Return [x, y] of the center of cell containing provided text 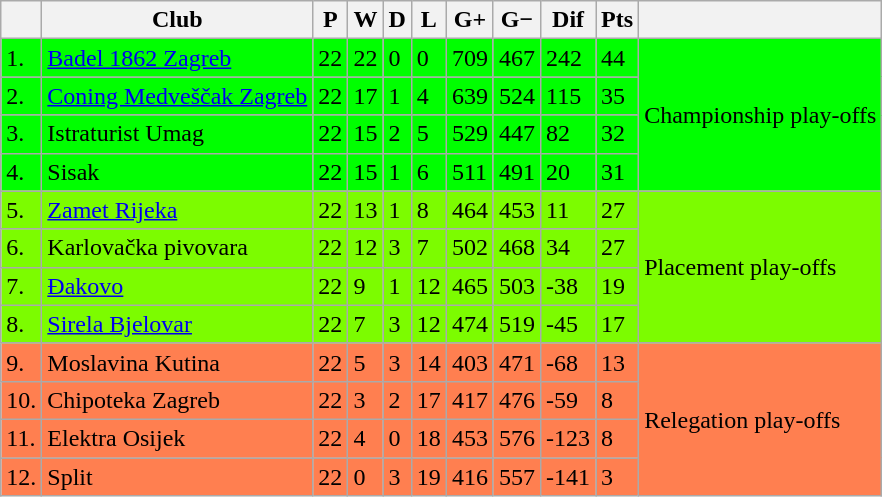
Championship play-offs [760, 115]
2. [22, 96]
31 [618, 172]
5. [22, 210]
-68 [568, 362]
471 [516, 362]
6 [428, 172]
Elektra Osijek [178, 438]
476 [516, 400]
465 [470, 286]
8. [22, 324]
P [330, 20]
Badel 1862 Zagreb [178, 58]
11 [568, 210]
Zamet Rijeka [178, 210]
9. [22, 362]
Pts [618, 20]
502 [470, 248]
Club [178, 20]
557 [516, 477]
18 [428, 438]
576 [516, 438]
639 [470, 96]
10. [22, 400]
Istraturist Umag [178, 134]
Karlovačka pivovara [178, 248]
12. [22, 477]
503 [516, 286]
511 [470, 172]
11. [22, 438]
709 [470, 58]
Placement play-offs [760, 267]
4. [22, 172]
474 [470, 324]
Moslavina Kutina [178, 362]
7. [22, 286]
447 [516, 134]
464 [470, 210]
32 [618, 134]
Sisak [178, 172]
G− [516, 20]
529 [470, 134]
6. [22, 248]
Chipoteka Zagreb [178, 400]
Coning Medveščak Zagreb [178, 96]
468 [516, 248]
W [366, 20]
-59 [568, 400]
467 [516, 58]
L [428, 20]
491 [516, 172]
3. [22, 134]
519 [516, 324]
34 [568, 248]
Sirela Bjelovar [178, 324]
14 [428, 362]
-38 [568, 286]
82 [568, 134]
D [397, 20]
1. [22, 58]
Đakovo [178, 286]
242 [568, 58]
416 [470, 477]
Relegation play-offs [760, 419]
524 [516, 96]
44 [618, 58]
G+ [470, 20]
35 [618, 96]
-141 [568, 477]
-123 [568, 438]
9 [366, 286]
20 [568, 172]
Dif [568, 20]
115 [568, 96]
403 [470, 362]
Split [178, 477]
-45 [568, 324]
417 [470, 400]
